Locate the cell with the specified text and output its [x, y] center coordinate. 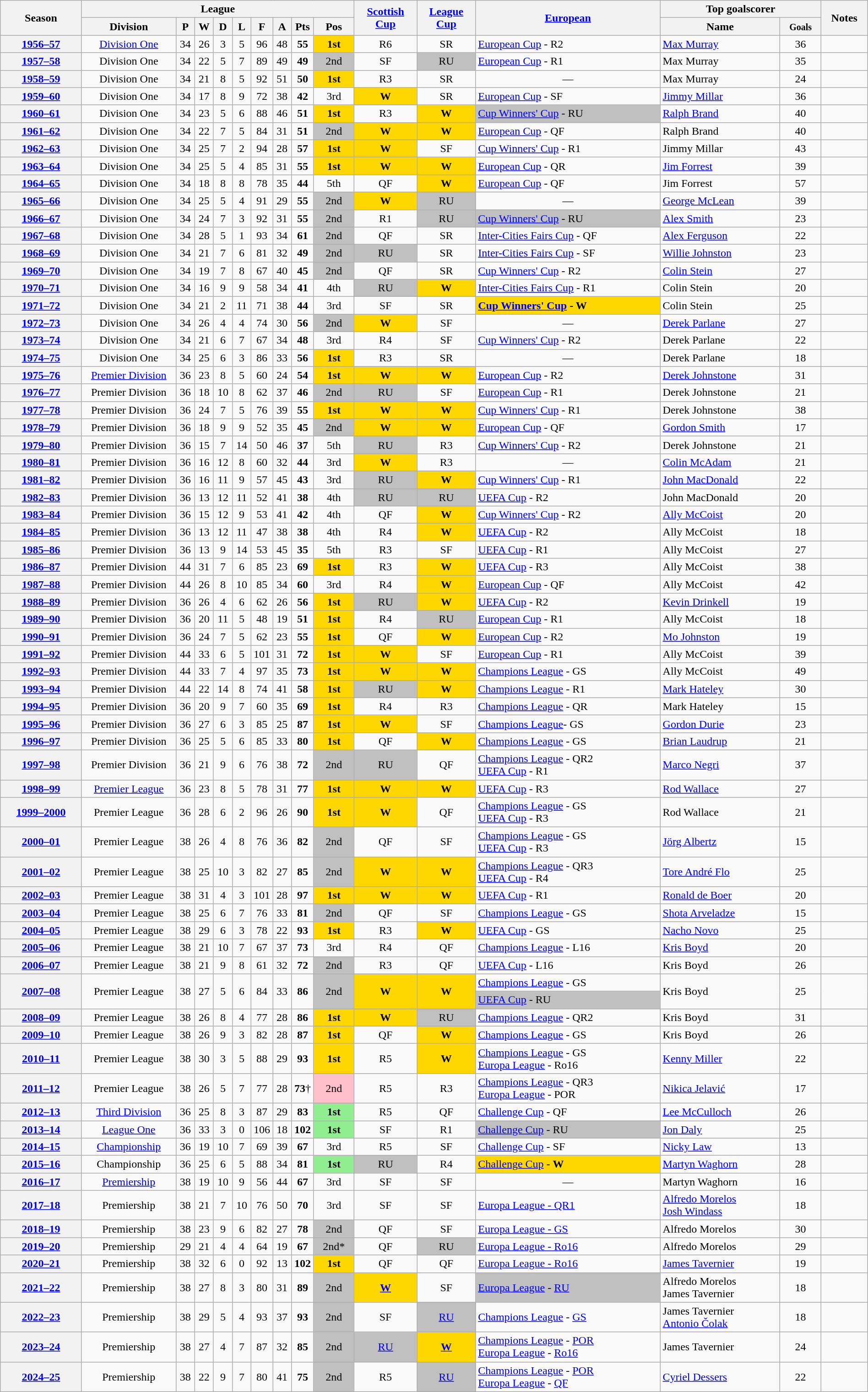
Alex Ferguson [720, 236]
European Cup - QR [568, 166]
UEFA Cup - GS [568, 930]
1988–89 [41, 602]
European [568, 18]
1986–87 [41, 567]
90 [303, 813]
2020–21 [41, 1264]
UEFA Cup - L16 [568, 965]
71 [262, 306]
Challenge Cup - RU [568, 1129]
European Cup - SF [568, 96]
1985–86 [41, 550]
91 [262, 201]
1984–85 [41, 532]
2015–16 [41, 1164]
2016–17 [41, 1182]
2008–09 [41, 1017]
James TavernierAntonio Čolak [720, 1317]
1978–79 [41, 427]
1983–84 [41, 515]
1974–75 [41, 358]
1976–77 [41, 393]
R6 [385, 44]
Willie Johnston [720, 253]
2011–12 [41, 1088]
Kenny Miller [720, 1058]
Challenge Cup - W [568, 1164]
Shota Arveladze [720, 913]
League [218, 9]
1994–95 [41, 706]
2021–22 [41, 1287]
1 [242, 236]
Name [720, 27]
Inter-Cities Fairs Cup - R1 [568, 288]
1956–57 [41, 44]
1971–72 [41, 306]
75 [303, 1377]
1957–58 [41, 61]
1975–76 [41, 375]
2014–15 [41, 1147]
Goals [800, 27]
1969–70 [41, 271]
Alex Smith [720, 218]
1966–67 [41, 218]
Pts [303, 27]
1977–78 [41, 410]
1990–91 [41, 637]
1964–65 [41, 183]
1959–60 [41, 96]
Europa League - QR1 [568, 1206]
1962–63 [41, 148]
Champions League- GS [568, 724]
L [242, 27]
Marco Negri [720, 765]
Champions League - QR2UEFA Cup - R1 [568, 765]
83 [303, 1112]
Tore André Flo [720, 872]
1991–92 [41, 654]
Alfredo MorelosJames Tavernier [720, 1287]
George McLean [720, 201]
1987–88 [41, 584]
1996–97 [41, 741]
ScottishCup [385, 18]
Cup Winners' Cup - W [568, 306]
Nacho Novo [720, 930]
1979–80 [41, 445]
1963–64 [41, 166]
2024–25 [41, 1377]
Champions League - L16 [568, 948]
Pos [334, 27]
Champions League - R1 [568, 689]
1965–66 [41, 201]
Ronald de Boer [720, 895]
P [185, 27]
Alfredo MorelosJosh Windass [720, 1206]
Nikica Jelavić [720, 1088]
Colin McAdam [720, 462]
LeagueCup [446, 18]
2000–01 [41, 842]
2018–19 [41, 1229]
2nd* [334, 1246]
106 [262, 1129]
Champions League - QR3UEFA Cup - R4 [568, 872]
2010–11 [41, 1058]
1967–68 [41, 236]
1960–61 [41, 114]
F [262, 27]
Mo Johnston [720, 637]
Top goalscorer [741, 9]
D [222, 27]
2023–24 [41, 1347]
Notes [844, 18]
1972–73 [41, 323]
Kevin Drinkell [720, 602]
1968–69 [41, 253]
64 [262, 1246]
League One [129, 1129]
2013–14 [41, 1129]
2006–07 [41, 965]
Cyriel Dessers [720, 1377]
Jon Daly [720, 1129]
73† [303, 1088]
2003–04 [41, 913]
2009–10 [41, 1035]
70 [303, 1206]
Inter-Cities Fairs Cup - SF [568, 253]
Third Division [129, 1112]
Inter-Cities Fairs Cup - QF [568, 236]
Nicky Law [720, 1147]
Gordon Durie [720, 724]
Challenge Cup - SF [568, 1147]
2017–18 [41, 1206]
Champions League - QR3Europa League - POR [568, 1088]
Division [129, 27]
2005–06 [41, 948]
1980–81 [41, 462]
1998–99 [41, 788]
Brian Laudrup [720, 741]
Champions League - POREuropa League - Ro16 [568, 1347]
A [282, 27]
54 [303, 375]
Season [41, 18]
Champions League - POREuropa League - QF [568, 1377]
1958–59 [41, 79]
1989–90 [41, 619]
Challenge Cup - QF [568, 1112]
94 [262, 148]
UEFA Cup - RU [568, 1000]
Gordon Smith [720, 427]
1992–93 [41, 671]
1961–62 [41, 131]
2004–05 [41, 930]
2012–13 [41, 1112]
1995–96 [41, 724]
2001–02 [41, 872]
Champions League - QR2 [568, 1017]
Jörg Albertz [720, 842]
2019–20 [41, 1246]
1982–83 [41, 497]
Champions League - GSEuropa League - Ro16 [568, 1058]
2007–08 [41, 991]
47 [262, 532]
1981–82 [41, 480]
1997–98 [41, 765]
1970–71 [41, 288]
1999–2000 [41, 813]
Europa League - GS [568, 1229]
1993–94 [41, 689]
1973–74 [41, 340]
Champions League - QR [568, 706]
2022–23 [41, 1317]
2002–03 [41, 895]
Lee McCulloch [720, 1112]
Europa League - RU [568, 1287]
